For the text-containing cell, return its midpoint in (x, y) coordinate format. 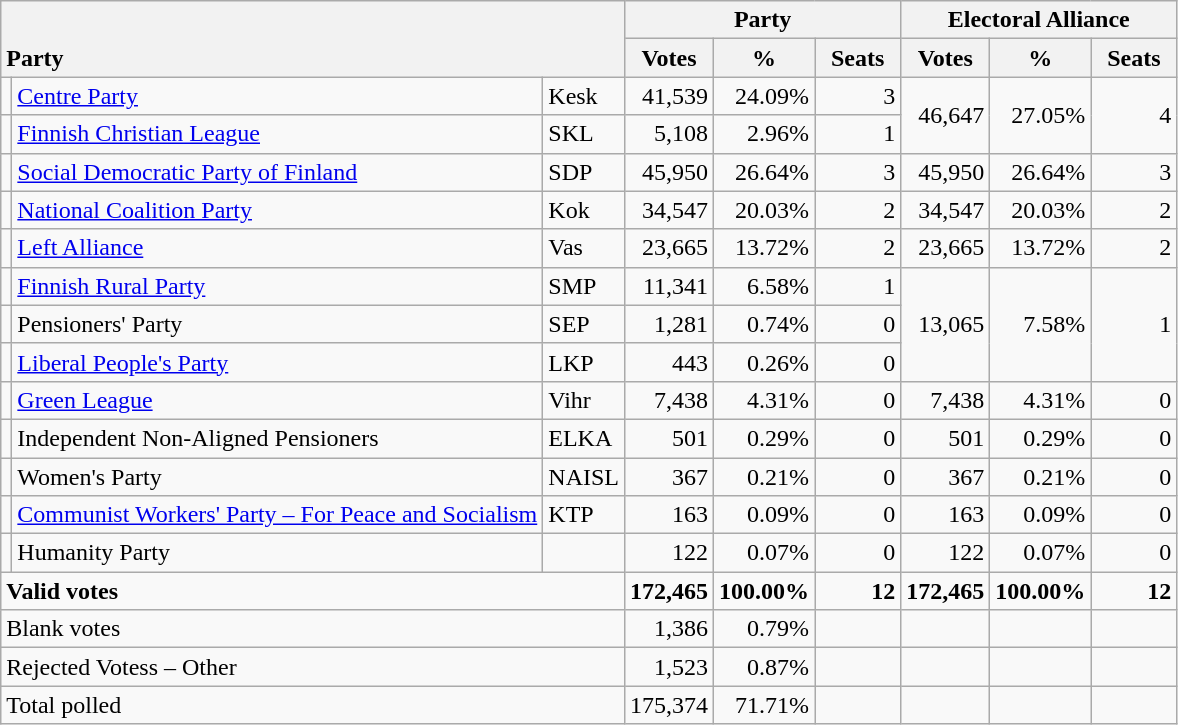
SDP (584, 172)
ELKA (584, 438)
1,281 (668, 324)
Humanity Party (278, 553)
0.87% (764, 667)
Liberal People's Party (278, 362)
Total polled (313, 705)
0.79% (764, 629)
NAISL (584, 477)
71.71% (764, 705)
SKL (584, 134)
Social Democratic Party of Finland (278, 172)
6.58% (764, 286)
41,539 (668, 96)
LKP (584, 362)
SEP (584, 324)
Blank votes (313, 629)
5,108 (668, 134)
KTP (584, 515)
Rejected Votess – Other (313, 667)
7.58% (1040, 324)
Independent Non-Aligned Pensioners (278, 438)
National Coalition Party (278, 210)
27.05% (1040, 115)
Finnish Rural Party (278, 286)
Women's Party (278, 477)
175,374 (668, 705)
443 (668, 362)
1,523 (668, 667)
11,341 (668, 286)
Pensioners' Party (278, 324)
Left Alliance (278, 248)
2.96% (764, 134)
0.26% (764, 362)
Vihr (584, 400)
46,647 (946, 115)
Electoral Alliance (1039, 20)
Centre Party (278, 96)
SMP (584, 286)
Kesk (584, 96)
Valid votes (313, 591)
Vas (584, 248)
1,386 (668, 629)
Kok (584, 210)
0.74% (764, 324)
24.09% (764, 96)
4 (1134, 115)
Green League (278, 400)
Finnish Christian League (278, 134)
13,065 (946, 324)
Communist Workers' Party – For Peace and Socialism (278, 515)
